Scan for the cell matching the given text and deliver its [X, Y] coordinate at center. 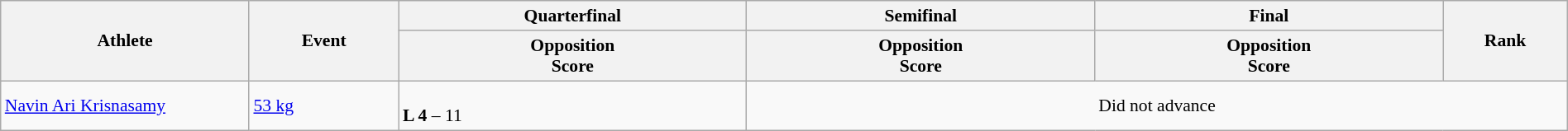
Rank [1505, 41]
Athlete [126, 41]
Event [323, 41]
Semifinal [921, 16]
Navin Ari Krisnasamy [126, 105]
Did not advance [1157, 105]
Final [1269, 16]
Quarterfinal [572, 16]
53 kg [323, 105]
L 4 – 11 [572, 105]
